Locate the cell with the specified text and output its [X, Y] center coordinate. 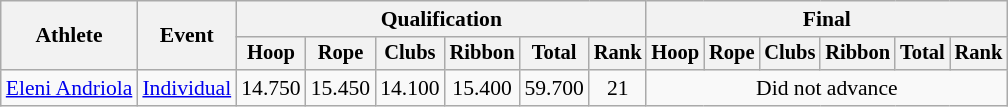
59.700 [554, 88]
Individual [186, 88]
Athlete [70, 36]
14.750 [270, 88]
Eleni Andriola [70, 88]
15.400 [482, 88]
Did not advance [826, 88]
Final [826, 19]
14.100 [410, 88]
21 [618, 88]
Qualification [441, 19]
Event [186, 36]
15.450 [340, 88]
